Extract the [x, y] coordinate from the center of the cell holding the provided text.  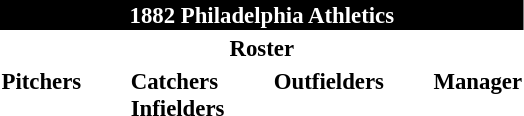
1882 Philadelphia Athletics [262, 15]
Roster [262, 48]
